Detect which cell encompasses the target text, then output its [X, Y] center coordinate. 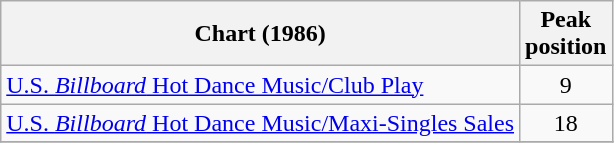
9 [566, 85]
U.S. Billboard Hot Dance Music/Club Play [260, 85]
18 [566, 123]
Peakposition [566, 34]
U.S. Billboard Hot Dance Music/Maxi-Singles Sales [260, 123]
Chart (1986) [260, 34]
